Find where the given text appears and provide that cell's center as [X, Y] coordinate. 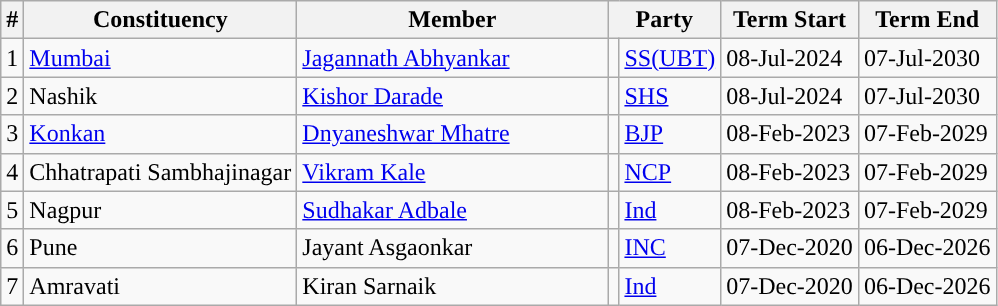
NCP [670, 172]
Party [664, 20]
Dnyaneshwar Mhatre [452, 134]
Jayant Asgaonkar [452, 248]
Kiran Sarnaik [452, 286]
Nashik [160, 96]
Sudhakar Adbale [452, 210]
Amravati [160, 286]
Mumbai [160, 58]
Pune [160, 248]
Constituency [160, 20]
2 [12, 96]
Term Start [790, 20]
7 [12, 286]
SS(UBT) [670, 58]
1 [12, 58]
Term End [927, 20]
Nagpur [160, 210]
3 [12, 134]
Kishor Darade [452, 96]
Chhatrapati Sambhajinagar [160, 172]
4 [12, 172]
SHS [670, 96]
INC [670, 248]
6 [12, 248]
Konkan [160, 134]
BJP [670, 134]
5 [12, 210]
Jagannath Abhyankar [452, 58]
# [12, 20]
Vikram Kale [452, 172]
Member [452, 20]
